Detect which cell encompasses the target text, then output its [X, Y] center coordinate. 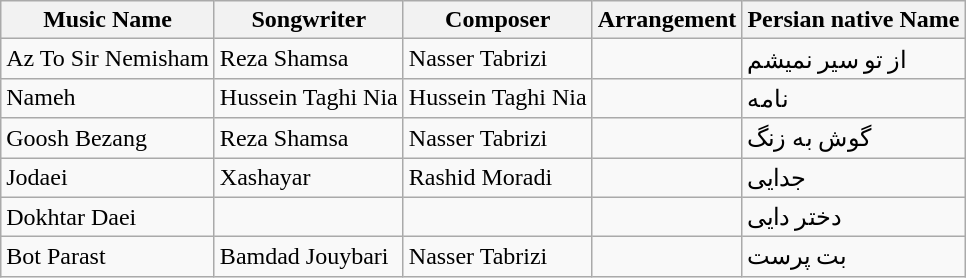
Az To Sir Nemisham [108, 59]
نامه [854, 98]
دختر دایی [854, 217]
از تو سیر نمیشم [854, 59]
Xashayar [308, 178]
Music Name [108, 20]
گوش به زنگ [854, 138]
Composer [498, 20]
Jodaei [108, 178]
Dokhtar Daei [108, 217]
Rashid Moradi [498, 178]
Goosh Bezang [108, 138]
Bot Parast [108, 257]
Arrangement [667, 20]
Bamdad Jouybari [308, 257]
بت پرست [854, 257]
Nameh [108, 98]
Songwriter [308, 20]
جدایی [854, 178]
Persian native Name [854, 20]
